From the cell containing the given text, extract its center point as (X, Y) coordinate. 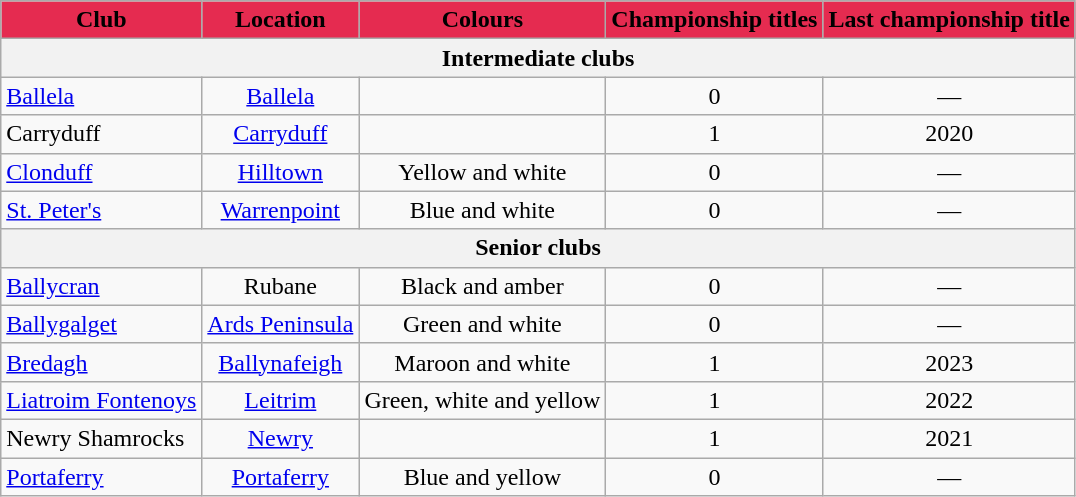
Blue and yellow (482, 477)
Club (102, 20)
Green, white and yellow (482, 400)
Rubane (280, 286)
Championship titles (714, 20)
Intermediate clubs (538, 58)
Newry (280, 438)
Black and amber (482, 286)
Colours (482, 20)
Ballynafeigh (280, 362)
2020 (949, 134)
Location (280, 20)
Clonduff (102, 172)
St. Peter's (102, 210)
2023 (949, 362)
Ballygalget (102, 324)
Senior clubs (538, 248)
Liatroim Fontenoys (102, 400)
Green and white (482, 324)
Hilltown (280, 172)
Last championship title (949, 20)
Leitrim (280, 400)
Warrenpoint (280, 210)
Ards Peninsula (280, 324)
2022 (949, 400)
Newry Shamrocks (102, 438)
Blue and white (482, 210)
Yellow and white (482, 172)
2021 (949, 438)
Ballycran (102, 286)
Maroon and white (482, 362)
Bredagh (102, 362)
